Determine the [x, y] coordinate at the center of the cell enclosing the given text.  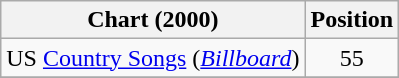
55 [352, 58]
Chart (2000) [153, 20]
US Country Songs (Billboard) [153, 58]
Position [352, 20]
